Find where the given text appears and provide that cell's center as (X, Y) coordinate. 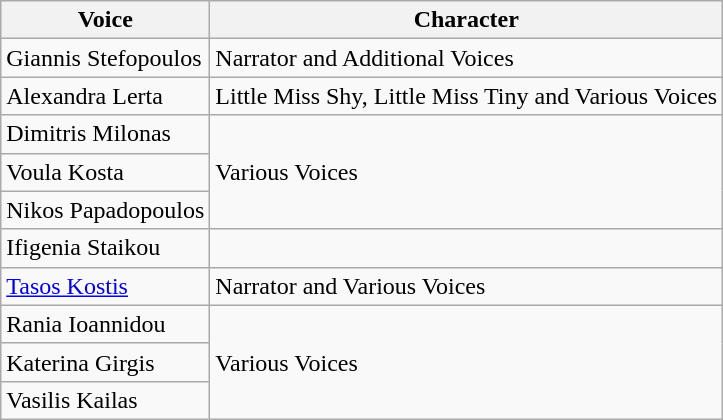
Nikos Papadopoulos (106, 210)
Dimitris Milonas (106, 134)
Narrator and Various Voices (466, 286)
Ifigenia Staikou (106, 248)
Vasilis Kailas (106, 400)
Narrator and Additional Voices (466, 58)
Giannis Stefopoulos (106, 58)
Alexandra Lerta (106, 96)
Tasos Kostis (106, 286)
Character (466, 20)
Voice (106, 20)
Rania Ioannidou (106, 324)
Voula Kosta (106, 172)
Little Miss Shy, Little Miss Tiny and Various Voices (466, 96)
Katerina Girgis (106, 362)
